Search for the cell housing the specified text and yield its (x, y) center coordinate. 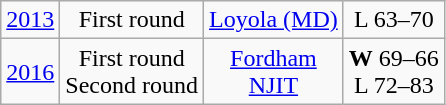
W 69–66L 72–83 (394, 72)
2016 (30, 72)
First roundSecond round (132, 72)
2013 (30, 20)
Loyola (MD) (274, 20)
FordhamNJIT (274, 72)
First round (132, 20)
L 63–70 (394, 20)
